Scan for the cell matching the given text and deliver its [X, Y] coordinate at center. 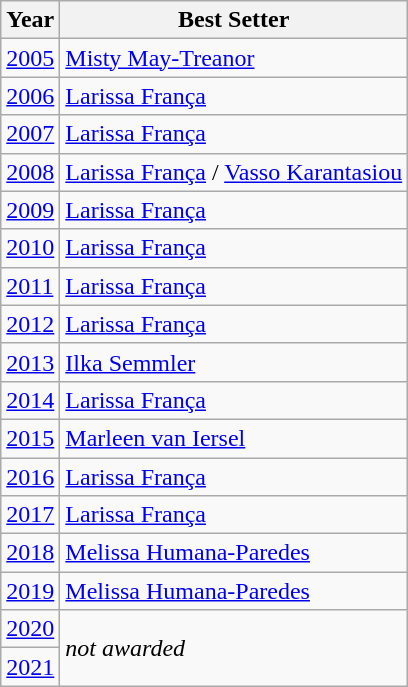
2020 [30, 629]
2021 [30, 667]
2009 [30, 210]
2012 [30, 324]
2010 [30, 248]
2011 [30, 286]
Ilka Semmler [234, 362]
Misty May-Treanor [234, 58]
2008 [30, 172]
Year [30, 20]
2015 [30, 438]
2018 [30, 553]
2013 [30, 362]
Best Setter [234, 20]
2019 [30, 591]
Marleen van Iersel [234, 438]
2014 [30, 400]
2016 [30, 477]
2006 [30, 96]
2005 [30, 58]
2017 [30, 515]
2007 [30, 134]
not awarded [234, 648]
Larissa França / Vasso Karantasiou [234, 172]
